Provide the (X, Y) coordinate of the cell's center where the given text is located.  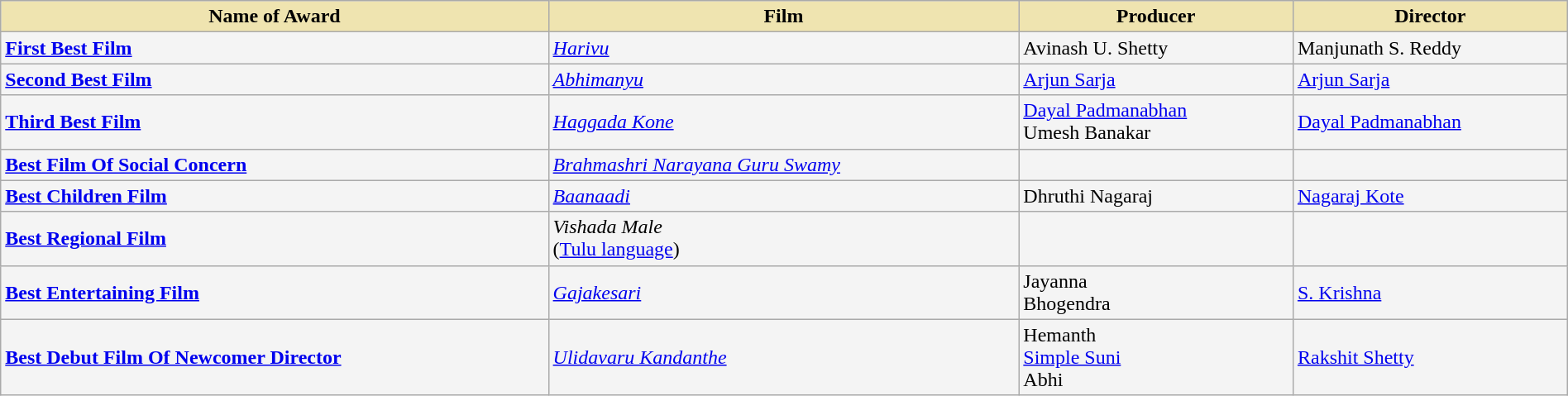
Film (784, 17)
Abhimanyu (784, 79)
Second Best Film (275, 79)
Manjunath S. Reddy (1430, 48)
Dhruthi Nagaraj (1156, 196)
Best Debut Film Of Newcomer Director (275, 357)
Ulidavaru Kandanthe (784, 357)
Gajakesari (784, 293)
Harivu (784, 48)
Best Children Film (275, 196)
Dayal PadmanabhanUmesh Banakar (1156, 122)
Best Entertaining Film (275, 293)
Best Film Of Social Concern (275, 165)
Brahmashri Narayana Guru Swamy (784, 165)
Producer (1156, 17)
HemanthSimple SuniAbhi (1156, 357)
Avinash U. Shetty (1156, 48)
First Best Film (275, 48)
Baanaadi (784, 196)
Best Regional Film (275, 238)
S. Krishna (1430, 293)
Director (1430, 17)
Third Best Film (275, 122)
Haggada Kone (784, 122)
Name of Award (275, 17)
Vishada Male(Tulu language) (784, 238)
JayannaBhogendra (1156, 293)
Dayal Padmanabhan (1430, 122)
Rakshit Shetty (1430, 357)
Nagaraj Kote (1430, 196)
